Capture the cell that displays the provided text and extract its (x, y) central coordinate. 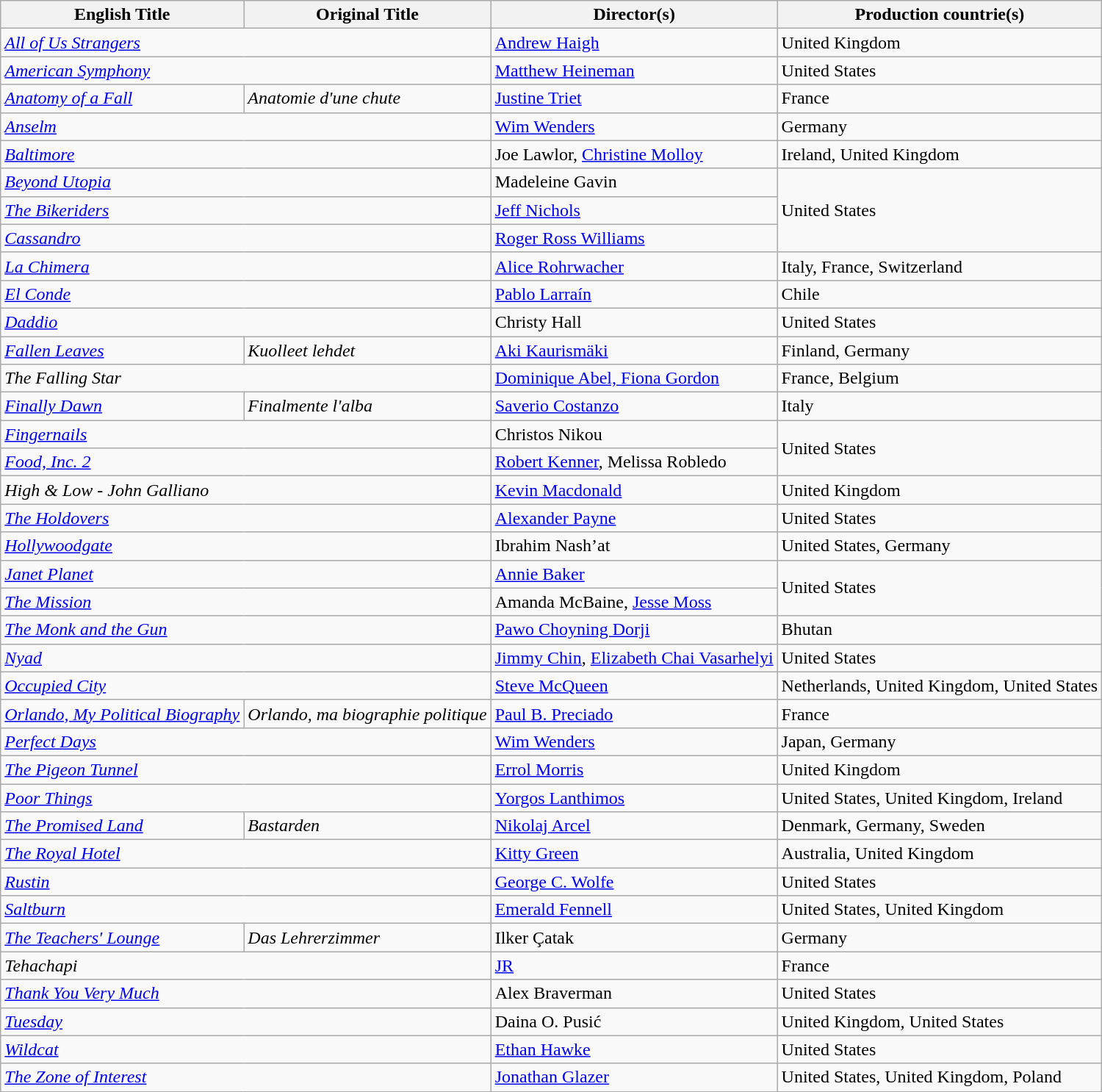
Finalmente l'alba (367, 406)
The Royal Hotel (245, 854)
Original Title (367, 15)
Daddio (245, 322)
Finland, Germany (940, 351)
Wildcat (245, 1049)
Nikolaj Arcel (634, 826)
Christy Hall (634, 322)
The Falling Star (245, 378)
Ibrahim Nash’at (634, 546)
United States, United Kingdom, Ireland (940, 797)
Poor Things (245, 797)
Netherlands, United Kingdom, United States (940, 686)
Hollywoodgate (245, 546)
JR (634, 966)
United States, United Kingdom (940, 910)
Pablo Larraín (634, 294)
Daina O. Pusić (634, 1021)
The Bikeriders (245, 210)
United States, Germany (940, 546)
Robert Kenner, Melissa Robledo (634, 462)
Australia, United Kingdom (940, 854)
Tuesday (245, 1021)
Fingernails (245, 434)
Pawo Choyning Dorji (634, 630)
Roger Ross Williams (634, 238)
Production countrie(s) (940, 15)
Orlando, My Political Biography (122, 714)
The Mission (245, 602)
Baltimore (245, 154)
Kuolleet lehdet (367, 351)
Ilker Çatak (634, 938)
Finally Dawn (122, 406)
The Holdovers (245, 518)
Annie Baker (634, 574)
Yorgos Lanthimos (634, 797)
France, Belgium (940, 378)
Orlando, ma biographie politique (367, 714)
The Pigeon Tunnel (245, 769)
Christos Nikou (634, 434)
Andrew Haigh (634, 43)
United Kingdom, United States (940, 1021)
Occupied City (245, 686)
Saltburn (245, 910)
Italy, France, Switzerland (940, 266)
Aki Kaurismäki (634, 351)
The Promised Land (122, 826)
Anselm (245, 126)
The Teachers' Lounge (122, 938)
Madeleine Gavin (634, 182)
United States, United Kingdom, Poland (940, 1077)
Dominique Abel, Fiona Gordon (634, 378)
Chile (940, 294)
Emerald Fennell (634, 910)
Perfect Days (245, 741)
Matthew Heineman (634, 71)
Ireland, United Kingdom (940, 154)
Alexander Payne (634, 518)
Italy (940, 406)
Denmark, Germany, Sweden (940, 826)
English Title (122, 15)
Thank You Very Much (245, 994)
Jeff Nichols (634, 210)
Justine Triet (634, 98)
Kevin Macdonald (634, 490)
Anatomy of a Fall (122, 98)
High & Low - John Galliano (245, 490)
Bastarden (367, 826)
All of Us Strangers (245, 43)
Cassandro (245, 238)
Nyad (245, 658)
Joe Lawlor, Christine Molloy (634, 154)
Das Lehrerzimmer (367, 938)
El Conde (245, 294)
Rustin (245, 882)
Jonathan Glazer (634, 1077)
Jimmy Chin, Elizabeth Chai Vasarhelyi (634, 658)
Japan, Germany (940, 741)
Tehachapi (245, 966)
George C. Wolfe (634, 882)
Food, Inc. 2 (245, 462)
American Symphony (245, 71)
Alice Rohrwacher (634, 266)
Errol Morris (634, 769)
La Chimera (245, 266)
Beyond Utopia (245, 182)
Janet Planet (245, 574)
Amanda McBaine, Jesse Moss (634, 602)
Alex Braverman (634, 994)
Fallen Leaves (122, 351)
Steve McQueen (634, 686)
Director(s) (634, 15)
The Monk and the Gun (245, 630)
Ethan Hawke (634, 1049)
Paul B. Preciado (634, 714)
Saverio Costanzo (634, 406)
Bhutan (940, 630)
Kitty Green (634, 854)
Anatomie d'une chute (367, 98)
The Zone of Interest (245, 1077)
